Find where the given text appears and provide that cell's center as (x, y) coordinate. 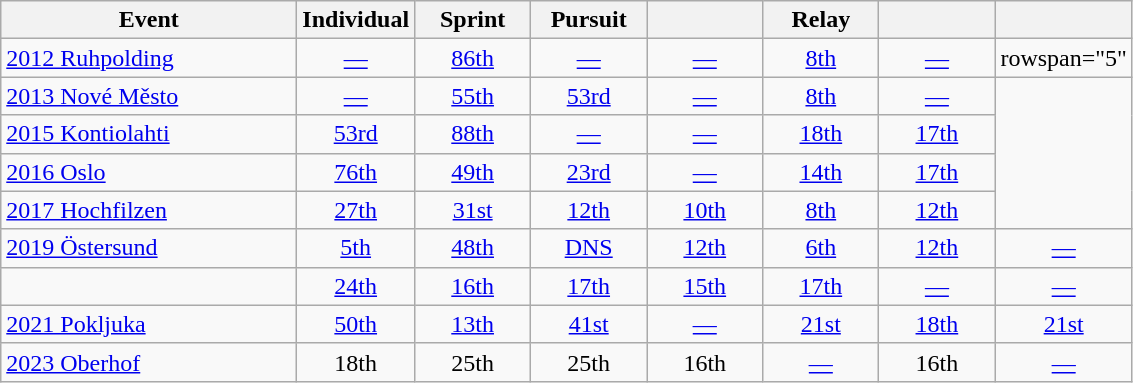
Individual (356, 20)
48th (473, 248)
Event (149, 20)
6th (821, 248)
5th (356, 248)
49th (473, 172)
15th (705, 286)
86th (473, 58)
14th (821, 172)
2021 Pokljuka (149, 324)
88th (473, 134)
rowspan="5" (1064, 58)
2023 Oberhof (149, 362)
24th (356, 286)
31st (473, 210)
50th (356, 324)
2017 Hochfilzen (149, 210)
DNS (589, 248)
27th (356, 210)
2019 Östersund (149, 248)
Sprint (473, 20)
2016 Oslo (149, 172)
23rd (589, 172)
13th (473, 324)
Pursuit (589, 20)
2013 Nové Město (149, 96)
2015 Kontiolahti (149, 134)
76th (356, 172)
10th (705, 210)
41st (589, 324)
2012 Ruhpolding (149, 58)
55th (473, 96)
Relay (821, 20)
